Search for the cell housing the specified text and yield its [X, Y] center coordinate. 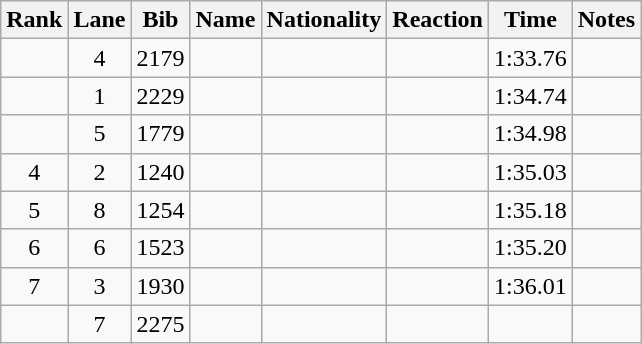
2229 [160, 96]
1:35.03 [530, 172]
3 [100, 286]
1254 [160, 210]
Time [530, 20]
2275 [160, 324]
Notes [606, 20]
1:34.74 [530, 96]
1:33.76 [530, 58]
1:35.18 [530, 210]
2 [100, 172]
Nationality [324, 20]
Bib [160, 20]
1240 [160, 172]
8 [100, 210]
1 [100, 96]
Rank [34, 20]
Reaction [438, 20]
1930 [160, 286]
1:36.01 [530, 286]
2179 [160, 58]
Lane [100, 20]
Name [226, 20]
1:34.98 [530, 134]
1523 [160, 248]
1:35.20 [530, 248]
1779 [160, 134]
